For the text-containing cell, return its midpoint in (x, y) coordinate format. 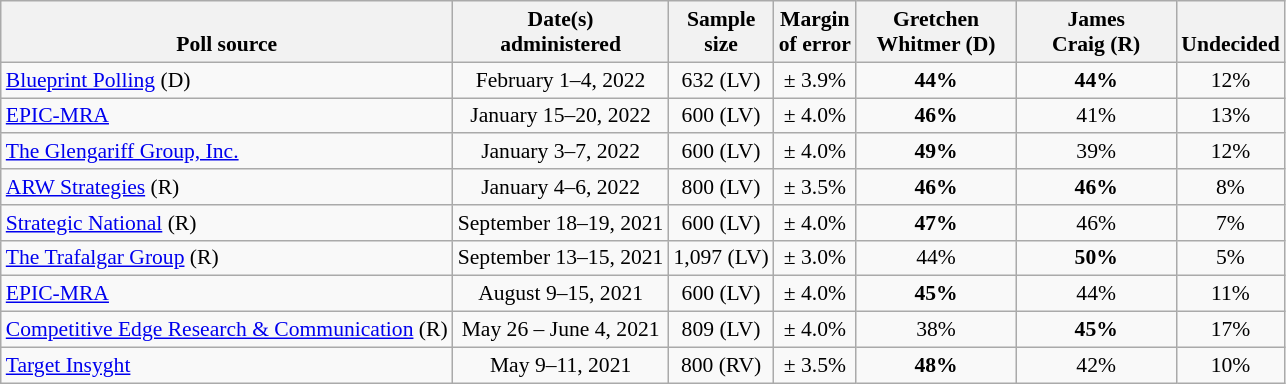
August 9–15, 2021 (561, 294)
800 (RV) (720, 365)
49% (936, 152)
Competitive Edge Research & Communication (R) (227, 330)
48% (936, 365)
Undecided (1230, 32)
11% (1230, 294)
41% (1096, 116)
The Trafalgar Group (R) (227, 258)
47% (936, 223)
GretchenWhitmer (D) (936, 32)
Target Insyght (227, 365)
Marginof error (815, 32)
800 (LV) (720, 187)
10% (1230, 365)
17% (1230, 330)
809 (LV) (720, 330)
January 3–7, 2022 (561, 152)
7% (1230, 223)
February 1–4, 2022 (561, 80)
632 (LV) (720, 80)
ARW Strategies (R) (227, 187)
13% (1230, 116)
38% (936, 330)
September 13–15, 2021 (561, 258)
Date(s)administered (561, 32)
42% (1096, 365)
8% (1230, 187)
JamesCraig (R) (1096, 32)
May 9–11, 2021 (561, 365)
Blueprint Polling (D) (227, 80)
± 3.9% (815, 80)
Strategic National (R) (227, 223)
May 26 – June 4, 2021 (561, 330)
50% (1096, 258)
39% (1096, 152)
January 15–20, 2022 (561, 116)
Poll source (227, 32)
± 3.0% (815, 258)
Samplesize (720, 32)
1,097 (LV) (720, 258)
January 4–6, 2022 (561, 187)
5% (1230, 258)
September 18–19, 2021 (561, 223)
The Glengariff Group, Inc. (227, 152)
